Return [x, y] of the center of cell containing provided text 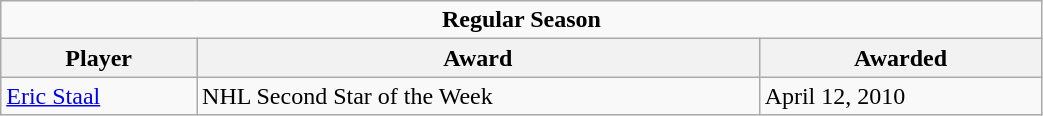
Award [478, 58]
April 12, 2010 [900, 96]
Regular Season [522, 20]
Eric Staal [99, 96]
NHL Second Star of the Week [478, 96]
Awarded [900, 58]
Player [99, 58]
